Search for the cell housing the specified text and yield its (x, y) center coordinate. 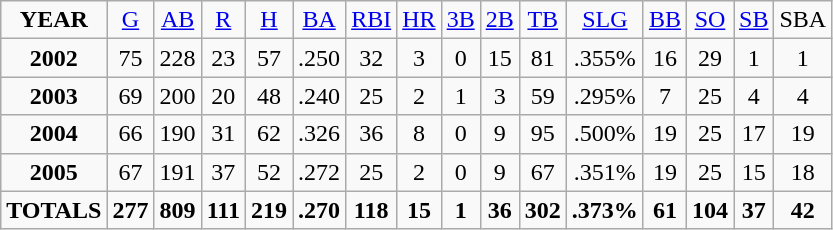
17 (754, 134)
32 (372, 58)
2004 (54, 134)
57 (270, 58)
.355% (604, 58)
R (223, 20)
8 (419, 134)
.295% (604, 96)
RBI (372, 20)
3B (460, 20)
42 (803, 210)
809 (178, 210)
23 (223, 58)
TOTALS (54, 210)
2002 (54, 58)
228 (178, 58)
61 (664, 210)
.373% (604, 210)
.500% (604, 134)
SO (710, 20)
95 (542, 134)
.326 (320, 134)
2005 (54, 172)
16 (664, 58)
277 (130, 210)
200 (178, 96)
2003 (54, 96)
29 (710, 58)
.351% (604, 172)
YEAR (54, 20)
191 (178, 172)
66 (130, 134)
118 (372, 210)
62 (270, 134)
18 (803, 172)
7 (664, 96)
.270 (320, 210)
48 (270, 96)
111 (223, 210)
104 (710, 210)
302 (542, 210)
219 (270, 210)
.250 (320, 58)
SB (754, 20)
HR (419, 20)
2B (500, 20)
G (130, 20)
69 (130, 96)
SBA (803, 20)
59 (542, 96)
20 (223, 96)
75 (130, 58)
190 (178, 134)
BB (664, 20)
TB (542, 20)
52 (270, 172)
SLG (604, 20)
H (270, 20)
AB (178, 20)
31 (223, 134)
BA (320, 20)
.272 (320, 172)
.240 (320, 96)
81 (542, 58)
